Locate the cell with the specified text and output its [x, y] center coordinate. 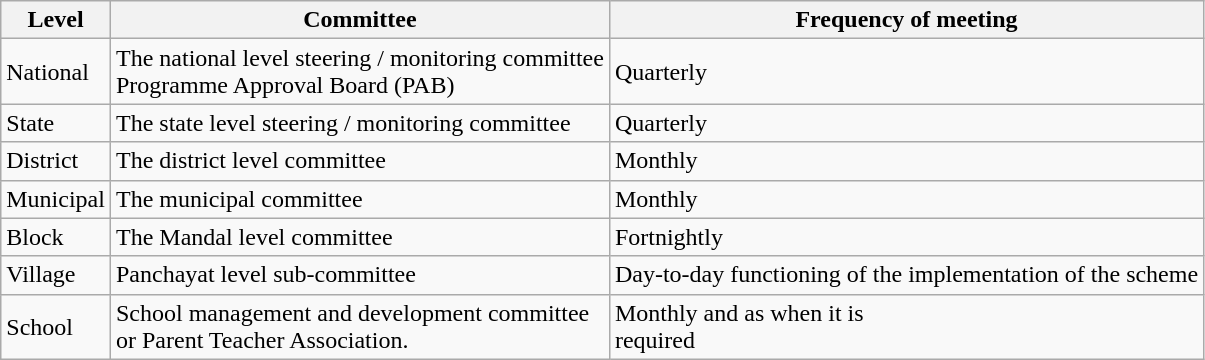
School [56, 326]
Frequency of meeting [906, 20]
District [56, 161]
Monthly and as when it isrequired [906, 326]
State [56, 123]
Day-to-day functioning of the implementation of the scheme [906, 275]
Level [56, 20]
School management and development committee or Parent Teacher Association. [360, 326]
The Mandal level committee [360, 237]
Committee [360, 20]
Village [56, 275]
The national level steering / monitoring committee Programme Approval Board (PAB) [360, 72]
The district level committee [360, 161]
Fortnightly [906, 237]
The municipal committee [360, 199]
National [56, 72]
The state level steering / monitoring committee [360, 123]
Municipal [56, 199]
Block [56, 237]
Panchayat level sub-committee [360, 275]
